Provide the (x, y) coordinate of the cell's center where the given text is located.  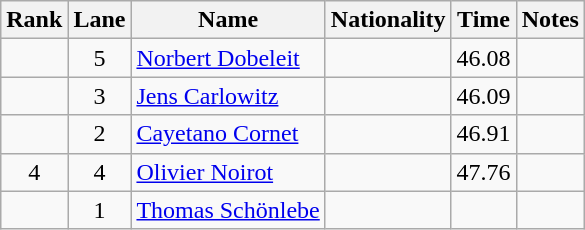
Olivier Noirot (228, 172)
Nationality (388, 20)
Cayetano Cornet (228, 134)
5 (100, 58)
46.08 (484, 58)
47.76 (484, 172)
1 (100, 210)
3 (100, 96)
46.91 (484, 134)
Time (484, 20)
Notes (550, 20)
Lane (100, 20)
Thomas Schönlebe (228, 210)
2 (100, 134)
46.09 (484, 96)
Jens Carlowitz (228, 96)
Name (228, 20)
Norbert Dobeleit (228, 58)
Rank (34, 20)
